For the text-containing cell, return its midpoint in [X, Y] coordinate format. 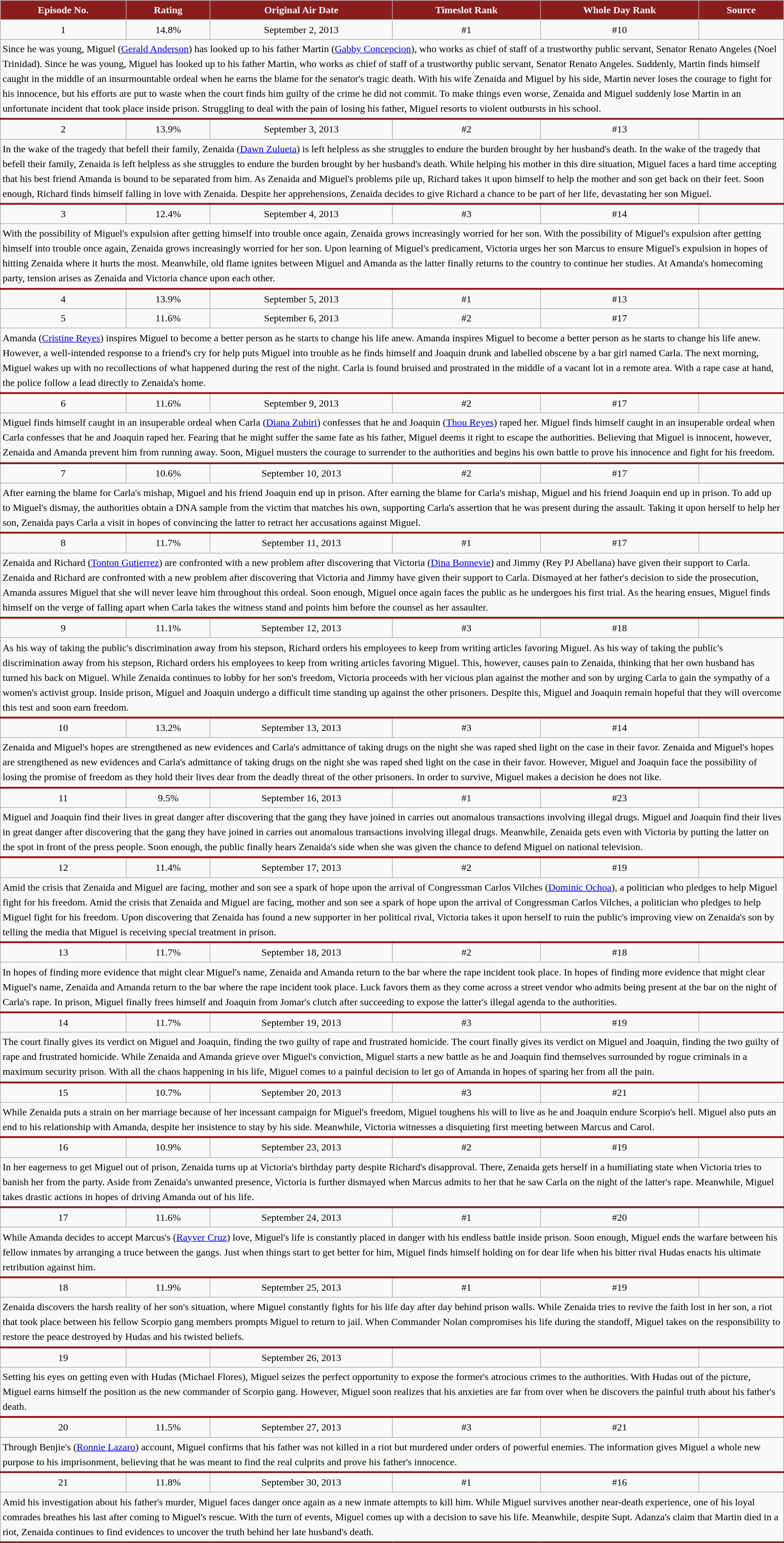
September 18, 2013 [301, 952]
September 5, 2013 [301, 299]
Episode No. [63, 10]
#16 [619, 1483]
5 [63, 319]
8 [63, 543]
September 6, 2013 [301, 319]
September 27, 2013 [301, 1427]
2 [63, 129]
12.4% [168, 214]
Original Air Date [301, 10]
4 [63, 299]
13 [63, 952]
September 16, 2013 [301, 798]
10 [63, 727]
6 [63, 403]
12 [63, 868]
1 [63, 30]
Source [741, 10]
20 [63, 1427]
10.6% [168, 473]
September 13, 2013 [301, 727]
September 10, 2013 [301, 473]
September 26, 2013 [301, 1357]
September 19, 2013 [301, 1023]
10.7% [168, 1092]
#10 [619, 30]
#20 [619, 1217]
18 [63, 1287]
September 24, 2013 [301, 1217]
19 [63, 1357]
15 [63, 1092]
September 9, 2013 [301, 403]
11.5% [168, 1427]
16 [63, 1148]
21 [63, 1483]
9.5% [168, 798]
11.8% [168, 1483]
7 [63, 473]
September 4, 2013 [301, 214]
17 [63, 1217]
3 [63, 214]
September 12, 2013 [301, 628]
September 3, 2013 [301, 129]
10.9% [168, 1148]
9 [63, 628]
11.4% [168, 868]
13.2% [168, 727]
September 25, 2013 [301, 1287]
Whole Day Rank [619, 10]
September 11, 2013 [301, 543]
11.1% [168, 628]
14 [63, 1023]
14.8% [168, 30]
11 [63, 798]
11.9% [168, 1287]
September 2, 2013 [301, 30]
Rating [168, 10]
September 23, 2013 [301, 1148]
September 20, 2013 [301, 1092]
September 30, 2013 [301, 1483]
September 17, 2013 [301, 868]
Timeslot Rank [466, 10]
#23 [619, 798]
